From the cell containing the given text, extract its center point as [X, Y] coordinate. 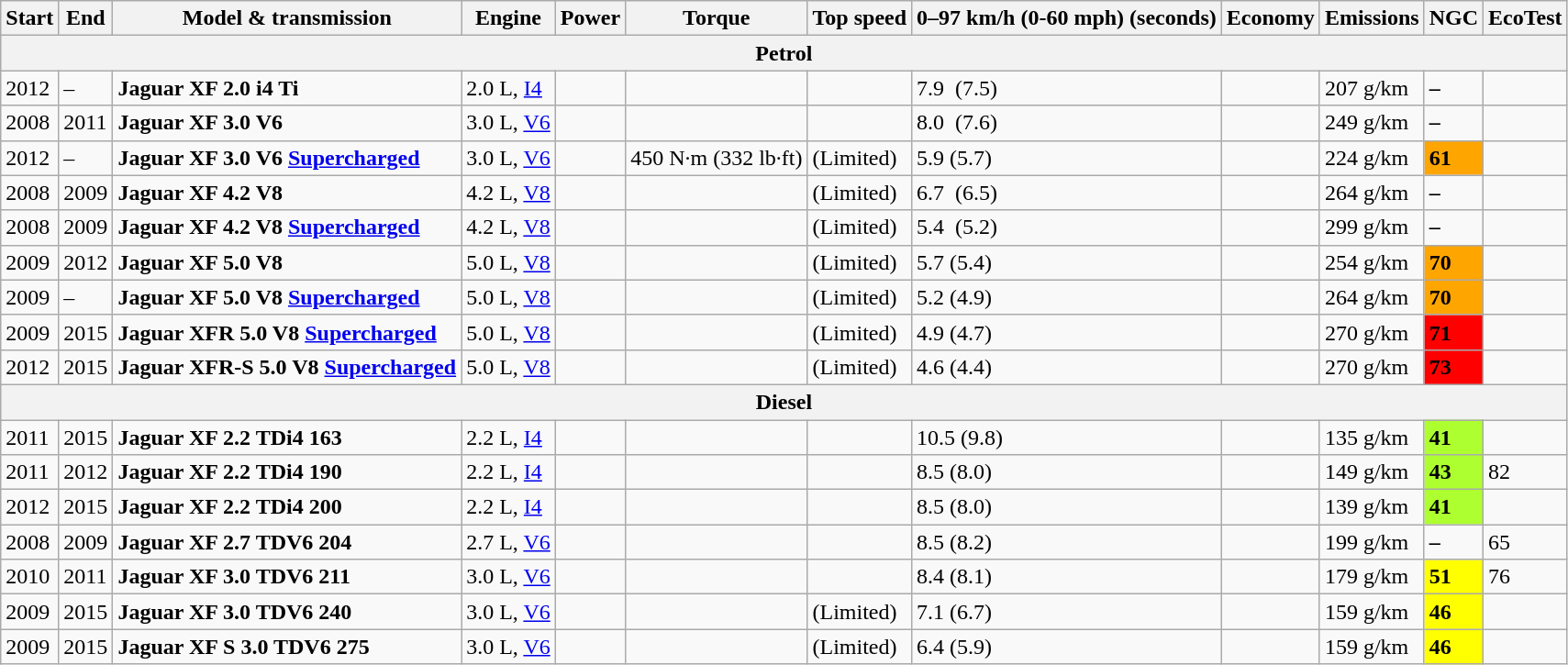
8.4 (8.1) [1067, 577]
Jaguar XF 5.0 V8 [287, 262]
Jaguar XF 2.2 TDi4 163 [287, 438]
Emissions [1372, 18]
Jaguar XF 5.0 V8 Supercharged [287, 297]
Jaguar XFR 5.0 V8 Supercharged [287, 332]
299 g/km [1372, 227]
5.7 (5.4) [1067, 262]
0–97 km/h (0-60 mph) (seconds) [1067, 18]
Jaguar XF 3.0 V6 Supercharged [287, 158]
Jaguar XF 2.2 TDi4 190 [287, 472]
Jaguar XF 2.2 TDi4 200 [287, 507]
Jaguar XF 4.2 V8 [287, 193]
Jaguar XFR-S 5.0 V8 Supercharged [287, 367]
149 g/km [1372, 472]
2.0 L, I4 [508, 88]
249 g/km [1372, 123]
5.9 (5.7) [1067, 158]
Model & transmission [287, 18]
82 [1526, 472]
4.9 (4.7) [1067, 332]
2.7 L, V6 [508, 542]
Jaguar XF 2.0 i4 Ti [287, 88]
65 [1526, 542]
6.4 (5.9) [1067, 647]
76 [1526, 577]
Jaguar XF 4.2 V8 Supercharged [287, 227]
Jaguar XF S 3.0 TDV6 275 [287, 647]
Power [590, 18]
Jaguar XF 3.0 TDV6 240 [287, 612]
5.2 (4.9) [1067, 297]
224 g/km [1372, 158]
139 g/km [1372, 507]
10.5 (9.8) [1067, 438]
7.9 (7.5) [1067, 88]
7.1 (6.7) [1067, 612]
5.4 (5.2) [1067, 227]
NGC [1453, 18]
Diesel [784, 402]
43 [1453, 472]
199 g/km [1372, 542]
8.0 (7.6) [1067, 123]
61 [1453, 158]
450 N·m (332 lb·ft) [717, 158]
135 g/km [1372, 438]
Engine [508, 18]
Jaguar XF 3.0 V6 [287, 123]
Petrol [784, 53]
Start [29, 18]
179 g/km [1372, 577]
4.6 (4.4) [1067, 367]
EcoTest [1526, 18]
6.7 (6.5) [1067, 193]
51 [1453, 577]
73 [1453, 367]
Economy [1270, 18]
Top speed [860, 18]
254 g/km [1372, 262]
Jaguar XF 3.0 TDV6 211 [287, 577]
8.5 (8.2) [1067, 542]
Torque [717, 18]
End [86, 18]
Jaguar XF 2.7 TDV6 204 [287, 542]
71 [1453, 332]
207 g/km [1372, 88]
2010 [29, 577]
